Search for the cell housing the specified text and yield its (x, y) center coordinate. 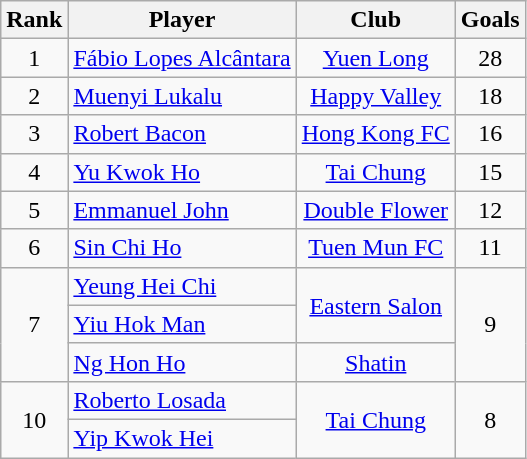
15 (490, 172)
11 (490, 248)
Yiu Hok Man (182, 324)
7 (34, 324)
Tuen Mun FC (376, 248)
Hong Kong FC (376, 134)
10 (34, 419)
Double Flower (376, 210)
Robert Bacon (182, 134)
Goals (490, 20)
Yuen Long (376, 58)
12 (490, 210)
28 (490, 58)
Yeung Hei Chi (182, 286)
Rank (34, 20)
Player (182, 20)
Happy Valley (376, 96)
9 (490, 324)
5 (34, 210)
6 (34, 248)
Ng Hon Ho (182, 362)
2 (34, 96)
Eastern Salon (376, 305)
3 (34, 134)
8 (490, 419)
4 (34, 172)
Yu Kwok Ho (182, 172)
Shatin (376, 362)
Fábio Lopes Alcântara (182, 58)
Roberto Losada (182, 400)
Club (376, 20)
Muenyi Lukalu (182, 96)
1 (34, 58)
Sin Chi Ho (182, 248)
Emmanuel John (182, 210)
Yip Kwok Hei (182, 438)
16 (490, 134)
18 (490, 96)
